Capture the cell that displays the provided text and extract its [X, Y] central coordinate. 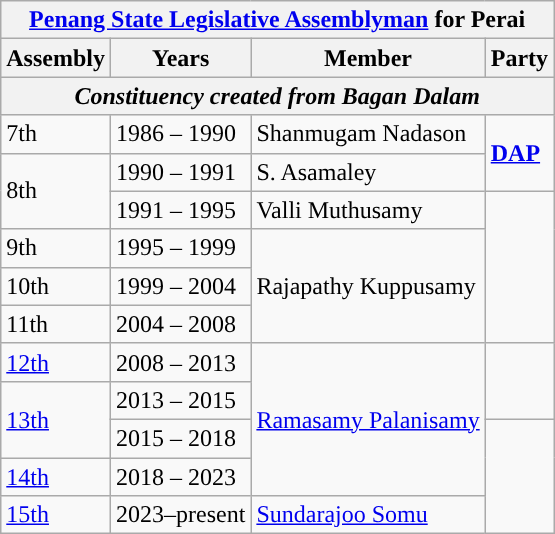
1990 – 1991 [180, 172]
12th [56, 362]
2008 – 2013 [180, 362]
Rajapathy Kuppusamy [368, 286]
Sundarajoo Somu [368, 515]
Member [368, 58]
1986 – 1990 [180, 134]
1999 – 2004 [180, 286]
2013 – 2015 [180, 400]
1995 – 1999 [180, 248]
S. Asamaley [368, 172]
Party [519, 58]
Penang State Legislative Assemblyman for Perai [278, 20]
10th [56, 286]
DAP [519, 153]
Years [180, 58]
Assembly [56, 58]
11th [56, 324]
Valli Muthusamy [368, 210]
Ramasamy Palanisamy [368, 419]
9th [56, 248]
15th [56, 515]
2018 – 2023 [180, 477]
2004 – 2008 [180, 324]
14th [56, 477]
Constituency created from Bagan Dalam [278, 96]
Shanmugam Nadason [368, 134]
2015 – 2018 [180, 438]
7th [56, 134]
8th [56, 191]
2023–present [180, 515]
13th [56, 419]
1991 – 1995 [180, 210]
